For the text-containing cell, return its midpoint in (X, Y) coordinate format. 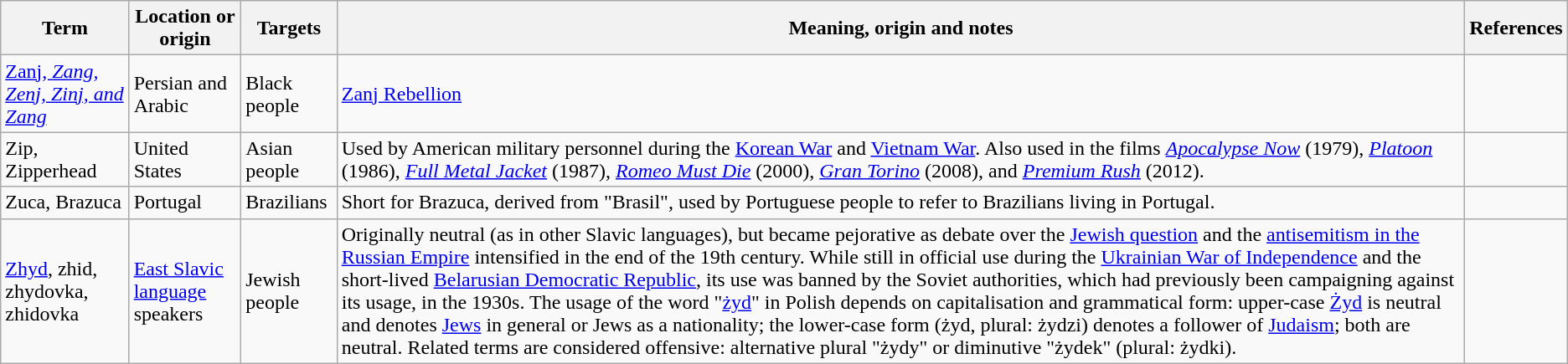
Targets (289, 28)
Meaning, origin and notes (900, 28)
Zanj, Zang, Zenj, Zinj, and Zang (65, 94)
References (1516, 28)
Black people (289, 94)
Location or origin (185, 28)
Zip, Zipperhead (65, 159)
Zuca, Brazuca (65, 203)
East Slavic language speakers (185, 291)
Term (65, 28)
Zhyd, zhid, zhydovka, zhidovka (65, 291)
Persian and Arabic (185, 94)
Short for Brazuca, derived from "Brasil", used by Portuguese people to refer to Brazilians living in Portugal. (900, 203)
Zanj Rebellion (900, 94)
Jewish people (289, 291)
Portugal (185, 203)
Brazilians (289, 203)
United States (185, 159)
Asian people (289, 159)
